Output the (X, Y) coordinate of the center of the cell containing the given text.  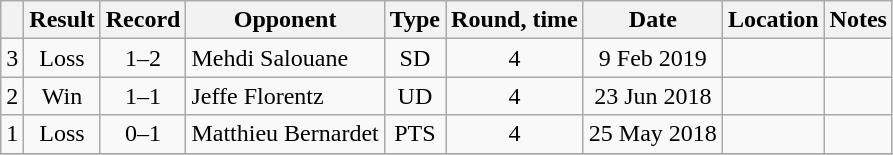
Round, time (515, 20)
Location (773, 20)
Date (652, 20)
SD (414, 58)
1–1 (143, 96)
Jeffe Florentz (285, 96)
Matthieu Bernardet (285, 134)
Mehdi Salouane (285, 58)
Type (414, 20)
9 Feb 2019 (652, 58)
UD (414, 96)
23 Jun 2018 (652, 96)
3 (12, 58)
Notes (858, 20)
PTS (414, 134)
Record (143, 20)
25 May 2018 (652, 134)
Result (62, 20)
1 (12, 134)
1–2 (143, 58)
0–1 (143, 134)
Opponent (285, 20)
2 (12, 96)
Win (62, 96)
